Determine the (x, y) coordinate at the center of the cell enclosing the given text.  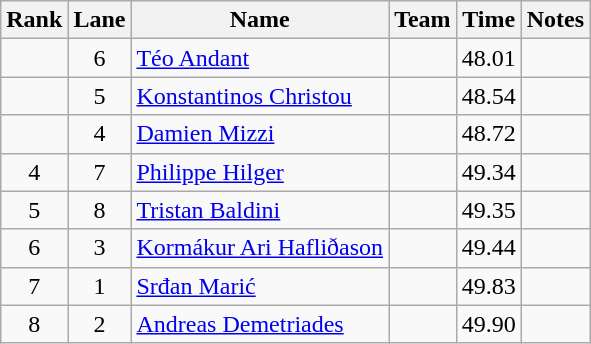
Andreas Demetriades (260, 324)
49.34 (488, 172)
Team (423, 20)
Srđan Marić (260, 286)
Notes (555, 20)
48.72 (488, 134)
49.35 (488, 210)
Philippe Hilger (260, 172)
Konstantinos Christou (260, 96)
48.54 (488, 96)
48.01 (488, 58)
1 (100, 286)
49.44 (488, 248)
Téo Andant (260, 58)
49.90 (488, 324)
2 (100, 324)
Lane (100, 20)
Time (488, 20)
Rank (34, 20)
Tristan Baldini (260, 210)
49.83 (488, 286)
Kormákur Ari Hafliðason (260, 248)
Damien Mizzi (260, 134)
Name (260, 20)
3 (100, 248)
